From the cell containing the given text, extract its center point as (x, y) coordinate. 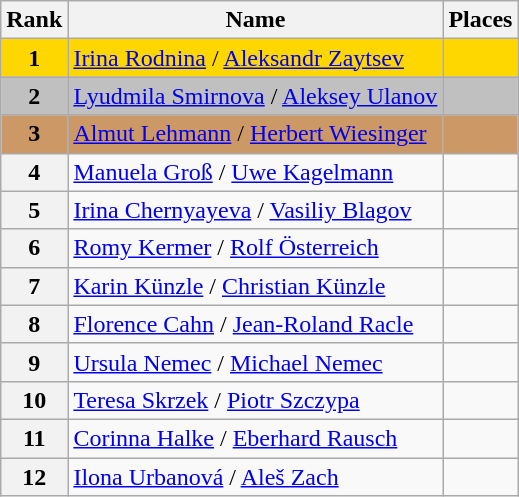
Ursula Nemec / Michael Nemec (256, 362)
Places (480, 20)
Name (256, 20)
Teresa Skrzek / Piotr Szczypa (256, 400)
10 (34, 400)
4 (34, 172)
Karin Künzle / Christian Künzle (256, 286)
3 (34, 134)
7 (34, 286)
8 (34, 324)
Lyudmila Smirnova / Aleksey Ulanov (256, 96)
11 (34, 438)
6 (34, 248)
Ilona Urbanová / Aleš Zach (256, 477)
Rank (34, 20)
9 (34, 362)
Irina Chernyayeva / Vasiliy Blagov (256, 210)
Manuela Groß / Uwe Kagelmann (256, 172)
Florence Cahn / Jean-Roland Racle (256, 324)
5 (34, 210)
2 (34, 96)
12 (34, 477)
1 (34, 58)
Corinna Halke / Eberhard Rausch (256, 438)
Irina Rodnina / Aleksandr Zaytsev (256, 58)
Romy Kermer / Rolf Österreich (256, 248)
Almut Lehmann / Herbert Wiesinger (256, 134)
